Determine the [X, Y] coordinate at the center of the cell enclosing the given text.  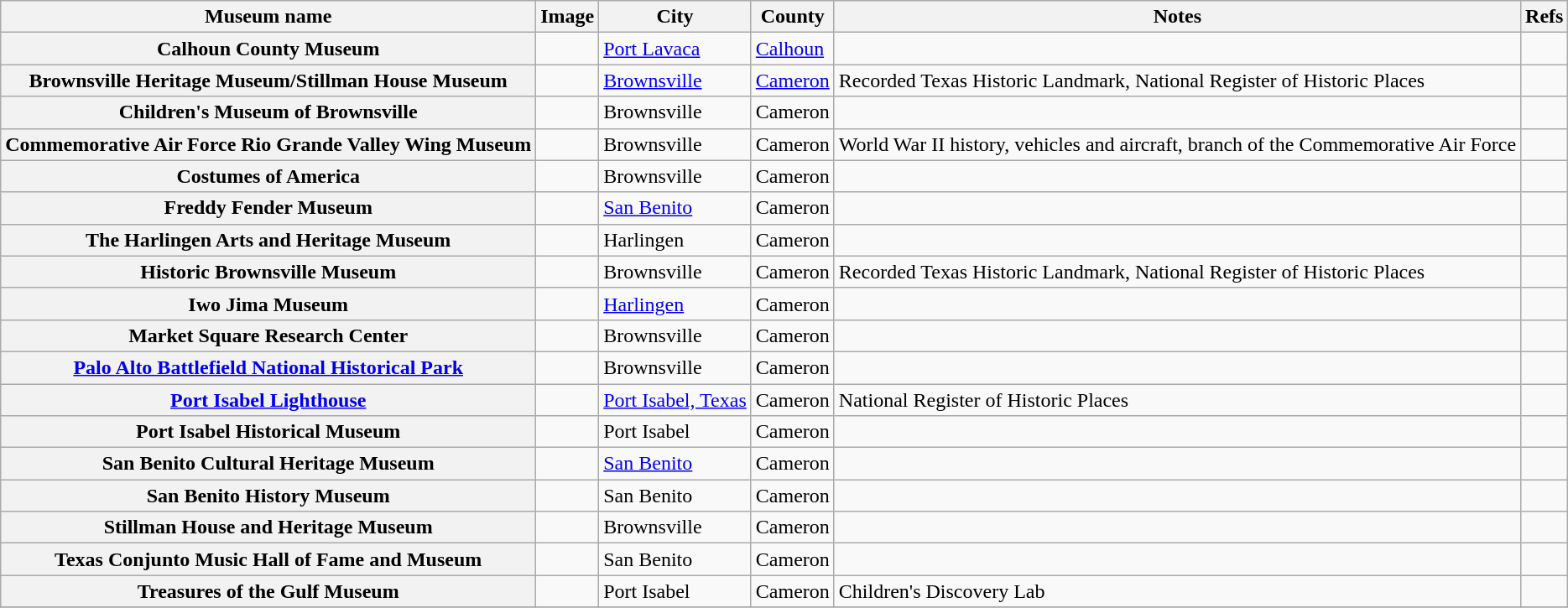
Treasures of the Gulf Museum [268, 591]
Port Isabel Lighthouse [268, 400]
Calhoun County Museum [268, 49]
Refs [1545, 17]
Brownsville Heritage Museum/Stillman House Museum [268, 81]
Commemorative Air Force Rio Grande Valley Wing Museum [268, 144]
City [675, 17]
Children's Discovery Lab [1177, 591]
Calhoun [792, 49]
Port Isabel Historical Museum [268, 432]
Costumes of America [268, 176]
Port Isabel, Texas [675, 400]
Palo Alto Battlefield National Historical Park [268, 367]
Museum name [268, 17]
San Benito History Museum [268, 496]
National Register of Historic Places [1177, 400]
The Harlingen Arts and Heritage Museum [268, 240]
Port Lavaca [675, 49]
Stillman House and Heritage Museum [268, 527]
Historic Brownsville Museum [268, 272]
Texas Conjunto Music Hall of Fame and Museum [268, 559]
Children's Museum of Brownsville [268, 112]
Image [567, 17]
Notes [1177, 17]
Iwo Jima Museum [268, 304]
World War II history, vehicles and aircraft, branch of the Commemorative Air Force [1177, 144]
San Benito Cultural Heritage Museum [268, 464]
County [792, 17]
Market Square Research Center [268, 335]
Freddy Fender Museum [268, 208]
